Find where the given text appears and provide that cell's center as [x, y] coordinate. 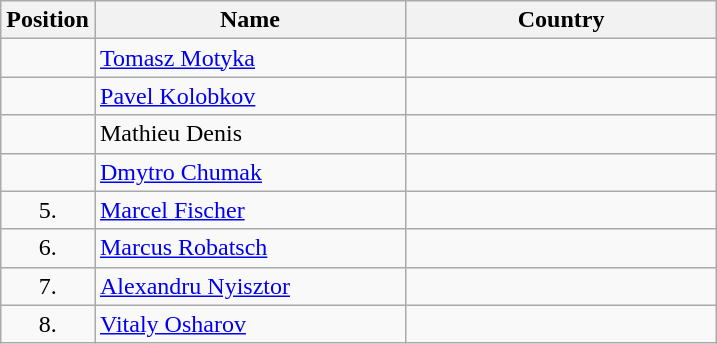
Marcus Robatsch [250, 248]
Name [250, 20]
5. [48, 210]
Vitaly Osharov [250, 324]
Mathieu Denis [250, 134]
Tomasz Motyka [250, 58]
Dmytro Chumak [250, 172]
Marcel Fischer [250, 210]
6. [48, 248]
Alexandru Nyisztor [250, 286]
Country [562, 20]
8. [48, 324]
7. [48, 286]
Pavel Kolobkov [250, 96]
Position [48, 20]
